Return [x, y] of the center of cell containing provided text 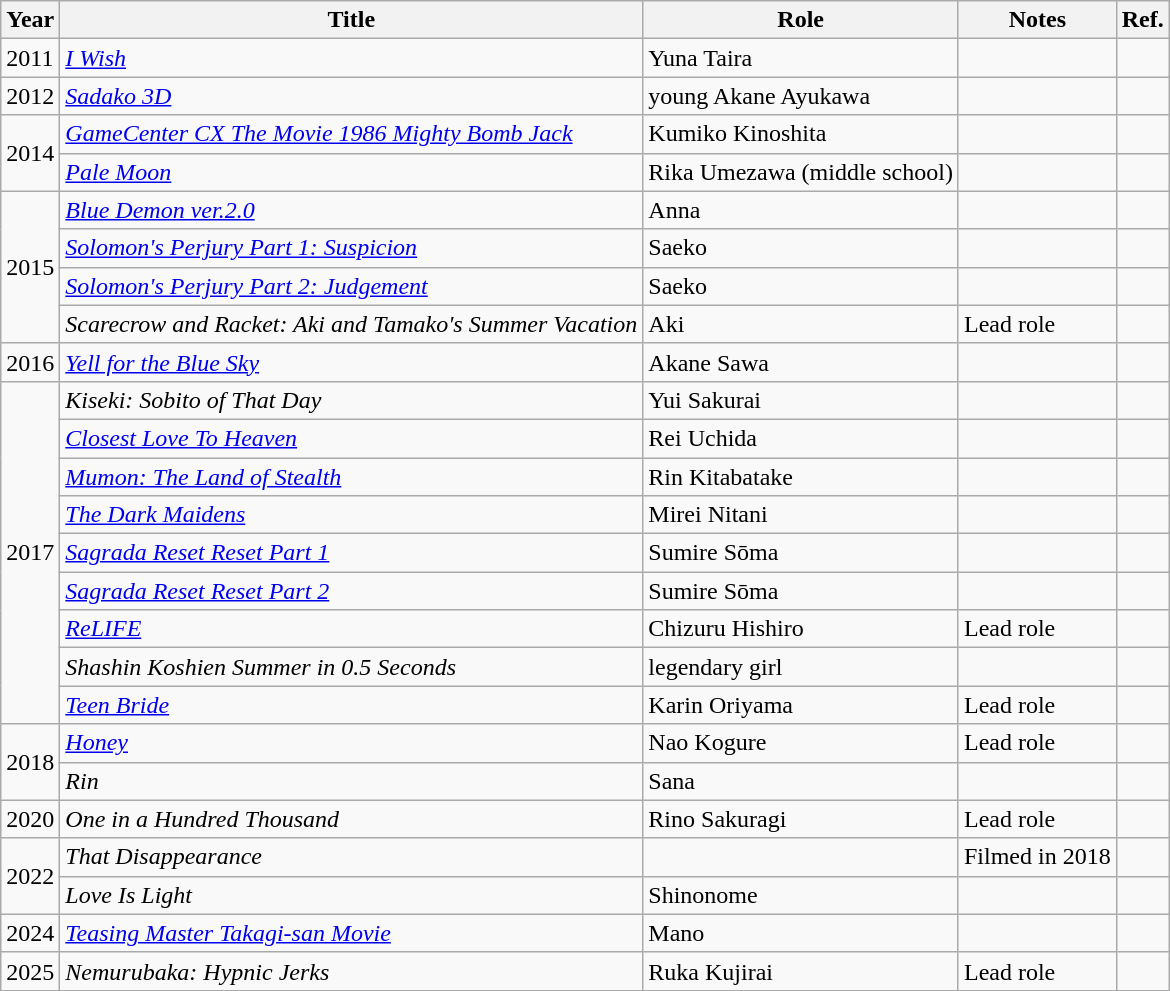
2022 [30, 876]
Mirei Nitani [801, 515]
Rei Uchida [801, 438]
Solomon's Perjury Part 1: Suspicion [352, 248]
Sana [801, 781]
Rin Kitabatake [801, 477]
Love Is Light [352, 895]
Ruka Kujirai [801, 971]
Title [352, 20]
Honey [352, 743]
2020 [30, 819]
2025 [30, 971]
2017 [30, 552]
Nao Kogure [801, 743]
Rino Sakuragi [801, 819]
2015 [30, 267]
Yell for the Blue Sky [352, 362]
Ref. [1142, 20]
2014 [30, 153]
Solomon's Perjury Part 2: Judgement [352, 286]
legendary girl [801, 667]
Scarecrow and Racket: Aki and Tamako's Summer Vacation [352, 324]
2024 [30, 933]
2018 [30, 762]
Shinonome [801, 895]
Sadako 3D [352, 96]
Role [801, 20]
ReLIFE [352, 629]
Sagrada Reset Reset Part 1 [352, 553]
Kumiko Kinoshita [801, 134]
Akane Sawa [801, 362]
Mano [801, 933]
Year [30, 20]
young Akane Ayukawa [801, 96]
2012 [30, 96]
Rika Umezawa (middle school) [801, 172]
Sagrada Reset Reset Part 2 [352, 591]
2011 [30, 58]
Yui Sakurai [801, 400]
Nemurubaka: Hypnic Jerks [352, 971]
Aki [801, 324]
The Dark Maidens [352, 515]
Shashin Koshien Summer in 0.5 Seconds [352, 667]
Teasing Master Takagi-san Movie [352, 933]
Notes [1037, 20]
Filmed in 2018 [1037, 857]
Closest Love To Heaven [352, 438]
Pale Moon [352, 172]
Rin [352, 781]
I Wish [352, 58]
Karin Oriyama [801, 705]
Yuna Taira [801, 58]
Mumon: The Land of Stealth [352, 477]
2016 [30, 362]
That Disappearance [352, 857]
Chizuru Hishiro [801, 629]
One in a Hundred Thousand [352, 819]
Kiseki: Sobito of That Day [352, 400]
Teen Bride [352, 705]
Anna [801, 210]
GameCenter CX The Movie 1986 Mighty Bomb Jack [352, 134]
Blue Demon ver.2.0 [352, 210]
